Identify which cell holds the provided text, then report its [x, y] central coordinate. 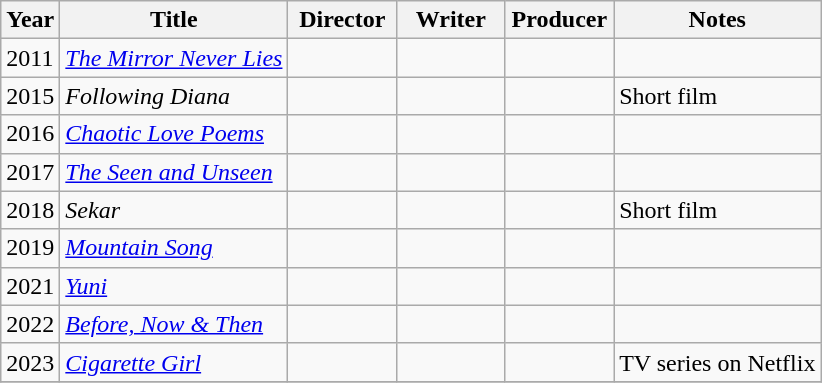
Chaotic Love Poems [174, 134]
Director [342, 20]
Cigarette Girl [174, 362]
Title [174, 20]
Following Diana [174, 96]
Mountain Song [174, 248]
2016 [30, 134]
Notes [718, 20]
2018 [30, 210]
2011 [30, 58]
2019 [30, 248]
The Seen and Unseen [174, 172]
Writer [452, 20]
2023 [30, 362]
Sekar [174, 210]
The Mirror Never Lies [174, 58]
Year [30, 20]
Producer [560, 20]
2021 [30, 286]
2015 [30, 96]
2017 [30, 172]
TV series on Netflix [718, 362]
2022 [30, 324]
Yuni [174, 286]
Before, Now & Then [174, 324]
